Scan for the cell matching the given text and deliver its (X, Y) coordinate at center. 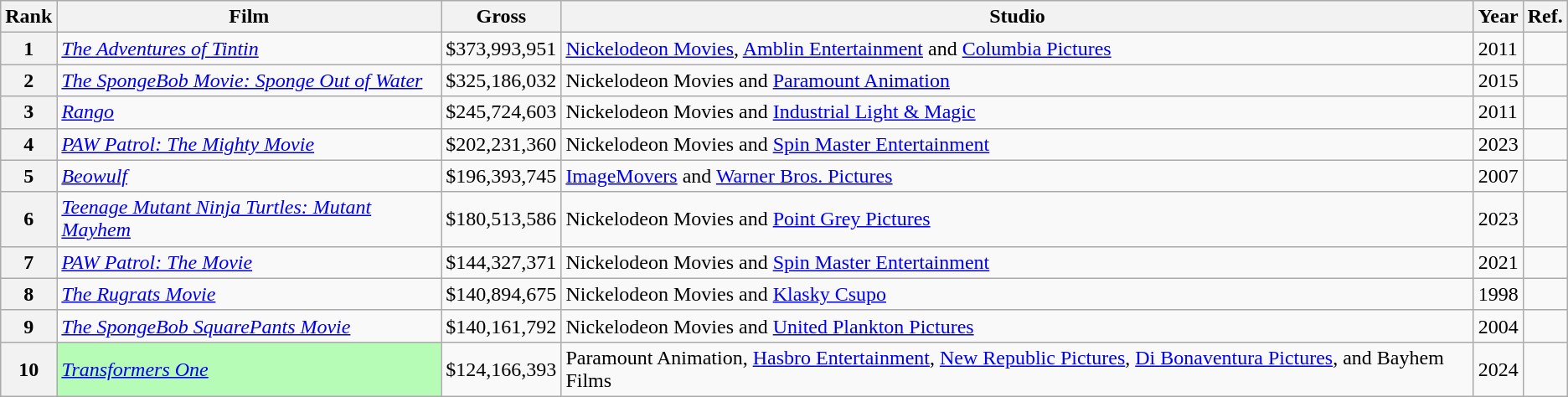
$144,327,371 (501, 262)
4 (28, 144)
3 (28, 112)
$202,231,360 (501, 144)
1 (28, 49)
7 (28, 262)
Paramount Animation, Hasbro Entertainment, New Republic Pictures, Di Bonaventura Pictures, and Bayhem Films (1017, 369)
1998 (1498, 294)
Nickelodeon Movies and Point Grey Pictures (1017, 219)
Studio (1017, 17)
The SpongeBob SquarePants Movie (250, 326)
Rank (28, 17)
Teenage Mutant Ninja Turtles: Mutant Mayhem (250, 219)
Ref. (1545, 17)
Gross (501, 17)
Rango (250, 112)
Beowulf (250, 176)
10 (28, 369)
2024 (1498, 369)
2007 (1498, 176)
5 (28, 176)
6 (28, 219)
8 (28, 294)
Nickelodeon Movies and United Plankton Pictures (1017, 326)
Film (250, 17)
$140,161,792 (501, 326)
2004 (1498, 326)
$196,393,745 (501, 176)
$180,513,586 (501, 219)
Nickelodeon Movies, Amblin Entertainment and Columbia Pictures (1017, 49)
$373,993,951 (501, 49)
PAW Patrol: The Mighty Movie (250, 144)
Nickelodeon Movies and Paramount Animation (1017, 80)
2015 (1498, 80)
$325,186,032 (501, 80)
$245,724,603 (501, 112)
Nickelodeon Movies and Klasky Csupo (1017, 294)
$140,894,675 (501, 294)
$124,166,393 (501, 369)
Year (1498, 17)
9 (28, 326)
PAW Patrol: The Movie (250, 262)
The Adventures of Tintin (250, 49)
2 (28, 80)
Transformers One (250, 369)
2021 (1498, 262)
The SpongeBob Movie: Sponge Out of Water (250, 80)
The Rugrats Movie (250, 294)
Nickelodeon Movies and Industrial Light & Magic (1017, 112)
ImageMovers and Warner Bros. Pictures (1017, 176)
